Find where the given text appears and provide that cell's center as [x, y] coordinate. 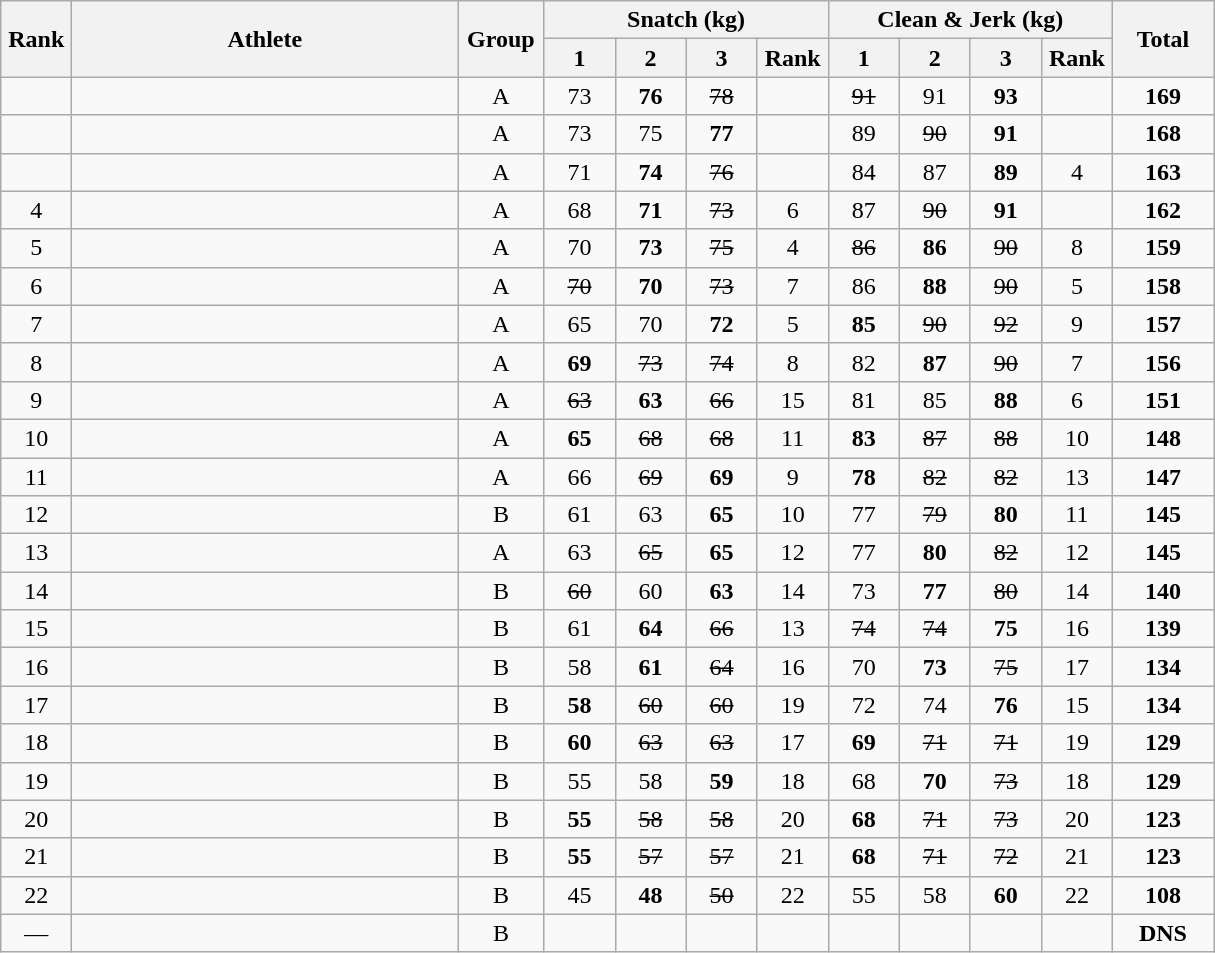
139 [1162, 629]
59 [722, 781]
147 [1162, 477]
Group [501, 39]
81 [864, 400]
163 [1162, 172]
Clean & Jerk (kg) [970, 20]
Snatch (kg) [686, 20]
84 [864, 172]
162 [1162, 210]
92 [1006, 324]
93 [1006, 96]
83 [864, 438]
45 [580, 895]
156 [1162, 362]
148 [1162, 438]
50 [722, 895]
48 [650, 895]
169 [1162, 96]
140 [1162, 591]
DNS [1162, 933]
Total [1162, 39]
108 [1162, 895]
157 [1162, 324]
Athlete [265, 39]
79 [934, 515]
168 [1162, 134]
— [36, 933]
158 [1162, 286]
159 [1162, 248]
151 [1162, 400]
